Scan for the cell matching the given text and deliver its (x, y) coordinate at center. 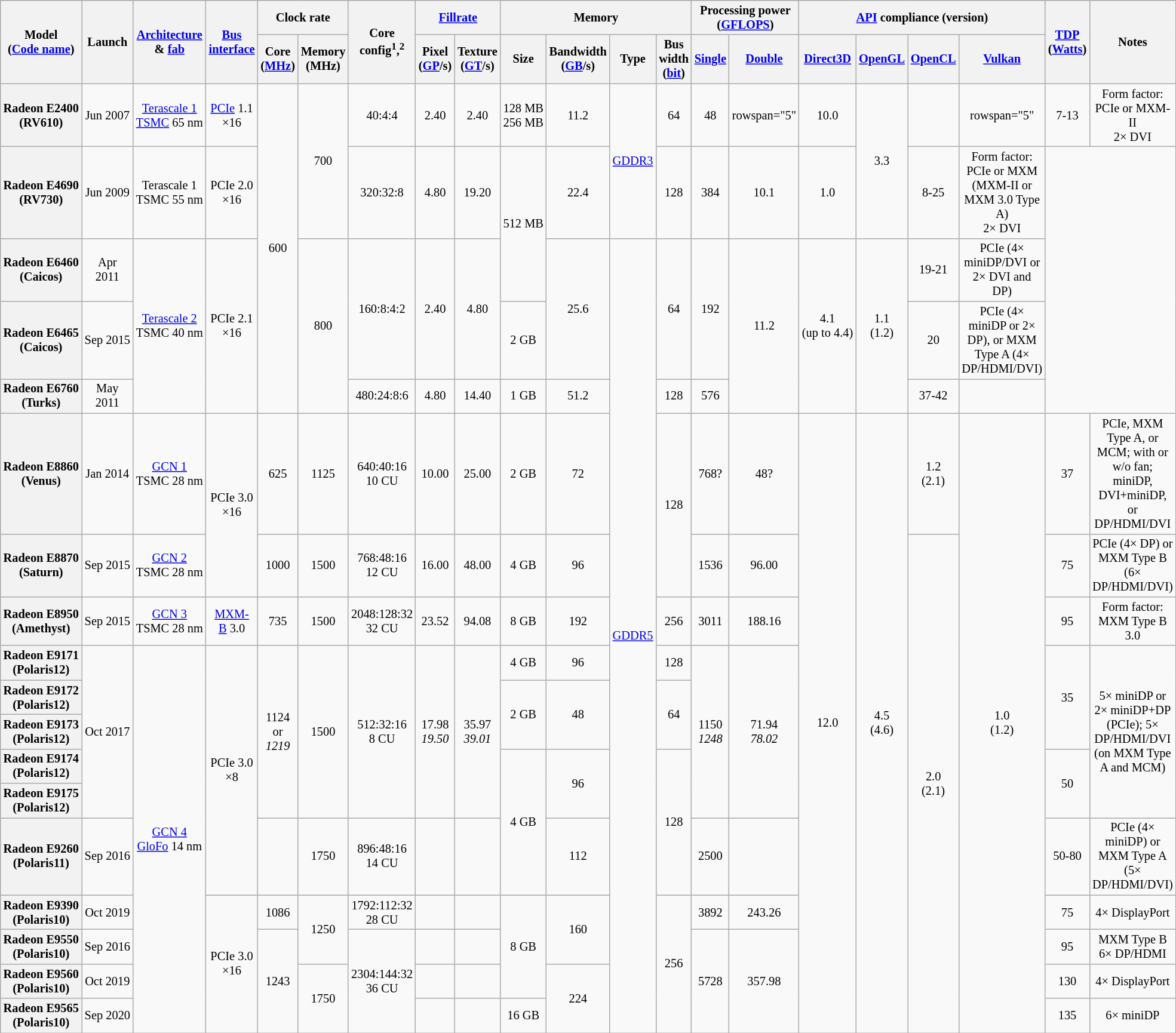
Jun 2007 (108, 115)
Terascale 1TSMC 65 nm (170, 115)
Double (764, 59)
Radeon E8950(Amethyst) (41, 621)
35.9739.01 (477, 731)
37-42 (934, 396)
PCIe 2.1 ×16 (232, 326)
3011 (711, 621)
96.00 (764, 565)
Single (711, 59)
Form factor: PCIe or MXM-II2× DVI (1132, 115)
4.5(4.6) (882, 723)
PCIe 2.0 ×16 (232, 192)
160:8:4:2 (382, 308)
Form factor: PCIe or MXM (MXM-II or MXM 3.0 Type A)2× DVI (1002, 192)
Jan 2014 (108, 474)
Size (523, 59)
640:40:1610 CU (382, 474)
Form factor: MXM Type B 3.0 (1132, 621)
1250 (323, 929)
1.1(1.2) (882, 326)
Terascale 2TSMC 40 nm (170, 326)
130 (1067, 981)
1 GB (523, 396)
GCN 2TSMC 28 nm (170, 565)
19.20 (477, 192)
10.1 (764, 192)
Radeon E9390(Polaris10) (41, 912)
1792:112:3228 CU (382, 912)
5× miniDP or 2× miniDP+DP (PCIe); 5× DP/HDMI/DVI (on MXM Type A and MCM) (1132, 731)
Fillrate (458, 17)
Sep 2020 (108, 1016)
Radeon E9565(Polaris10) (41, 1016)
10.00 (435, 474)
Radeon E8870(Saturn) (41, 565)
4.1(up to 4.4) (828, 326)
19-21 (934, 270)
Bus interface (232, 42)
PCIe (4× DP) or MXM Type B (6× DP/HDMI/DVI) (1132, 565)
17.9819.50 (435, 731)
800 (323, 326)
Radeon E9175(Polaris12) (41, 801)
GDDR5 (633, 635)
1086 (277, 912)
Clock rate (303, 17)
Radeon E6460(Caicos) (41, 270)
16.00 (435, 565)
Bus width(bit) (674, 59)
48? (764, 474)
6× miniDP (1132, 1016)
Notes (1132, 42)
357.98 (764, 980)
600 (277, 248)
700 (323, 161)
2.0(2.1) (934, 783)
25.6 (578, 308)
188.16 (764, 621)
Memory (596, 17)
1243 (277, 980)
MXM Type B6× DP/HDMI (1132, 946)
Vulkan (1002, 59)
Radeon E4690(RV730) (41, 192)
40:4:4 (382, 115)
160 (578, 929)
512 MB (523, 223)
3.3 (882, 161)
50 (1067, 783)
Radeon E9260(Polaris11) (41, 856)
480:24:8:6 (382, 396)
8-25 (934, 192)
16 GB (523, 1016)
Radeon E9560(Polaris10) (41, 981)
25.00 (477, 474)
Radeon E9173(Polaris12) (41, 731)
35 (1067, 697)
Architecture& fab (170, 42)
72 (578, 474)
PCIe, MXM Type A, or MCM; with or w/o fan; miniDP, DVI+miniDP, or DP/HDMI/DVI (1132, 474)
94.08 (477, 621)
2304:144:3236 CU (382, 980)
7-13 (1067, 115)
MXM-B 3.0 (232, 621)
OpenCL (934, 59)
API compliance (version) (922, 17)
PCIe (4× miniDP) or MXM Type A (5× DP/HDMI/DVI) (1132, 856)
Pixel(GP/s) (435, 59)
PCIe 1.1 ×16 (232, 115)
735 (277, 621)
1.0(1.2) (1002, 723)
PCIe (4× miniDP or 2× DP), or MXM Type A (4× DP/HDMI/DVI) (1002, 340)
1.2(2.1) (934, 474)
GCN 1TSMC 28 nm (170, 474)
Texture(GT/s) (477, 59)
1125 (323, 474)
71.9478.02 (764, 731)
224 (578, 998)
2500 (711, 856)
50-80 (1067, 856)
384 (711, 192)
Radeon E6760(Turks) (41, 396)
625 (277, 474)
135 (1067, 1016)
48.00 (477, 565)
Radeon E6465(Caicos) (41, 340)
Direct3D (828, 59)
Model(Code name) (41, 42)
Launch (108, 42)
Radeon E9171(Polaris12) (41, 663)
22.4 (578, 192)
May 2011 (108, 396)
23.52 (435, 621)
Radeon E9174(Polaris12) (41, 766)
PCIe (4× miniDP/DVI or 2× DVI and DP) (1002, 270)
3892 (711, 912)
Memory(MHz) (323, 59)
Jun 2009 (108, 192)
1.0 (828, 192)
Type (633, 59)
896:48:1614 CU (382, 856)
1000 (277, 565)
GCN 3TSMC 28 nm (170, 621)
TDP(Watts) (1067, 42)
Bandwidth(GB/s) (578, 59)
5728 (711, 980)
14.40 (477, 396)
GDDR3 (633, 161)
768? (711, 474)
GCN 4GloFo 14 nm (170, 840)
2048:128:3232 CU (382, 621)
Oct 2017 (108, 731)
Apr 2011 (108, 270)
10.0 (828, 115)
112 (578, 856)
Processing power (GFLOPS) (745, 17)
Radeon E9172(Polaris12) (41, 697)
20 (934, 340)
Core(MHz) (277, 59)
320:32:8 (382, 192)
243.26 (764, 912)
12.0 (828, 723)
1536 (711, 565)
1124or1219 (277, 731)
51.2 (578, 396)
37 (1067, 474)
OpenGL (882, 59)
128 MB256 MB (523, 115)
PCIe 3.0 ×8 (232, 770)
768:48:1612 CU (382, 565)
Terascale 1TSMC 55 nm (170, 192)
512:32:168 CU (382, 731)
576 (711, 396)
Radeon E9550(Polaris10) (41, 946)
Radeon E2400(RV610) (41, 115)
11501248 (711, 731)
Coreconfig1,2 (382, 42)
Radeon E8860(Venus) (41, 474)
